Determine the (X, Y) coordinate at the center of the cell enclosing the given text.  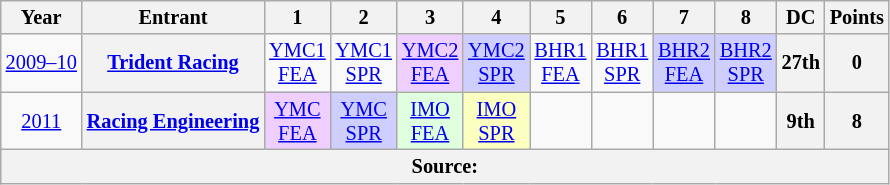
YMC2SPR (496, 63)
YMCSPR (364, 121)
BHR2SPR (746, 63)
Entrant (173, 17)
9th (801, 121)
YMC1FEA (297, 63)
Points (857, 17)
2 (364, 17)
2011 (42, 121)
2009–10 (42, 63)
5 (561, 17)
0 (857, 63)
6 (622, 17)
BHR1SPR (622, 63)
IMOFEA (430, 121)
27th (801, 63)
YMC2FEA (430, 63)
Source: (445, 166)
Racing Engineering (173, 121)
BHR2FEA (684, 63)
DC (801, 17)
YMC1SPR (364, 63)
1 (297, 17)
BHR1FEA (561, 63)
IMOSPR (496, 121)
4 (496, 17)
7 (684, 17)
YMCFEA (297, 121)
3 (430, 17)
Year (42, 17)
Trident Racing (173, 63)
